Return the [x, y] coordinate for the center point of the cell that contains the specified text.  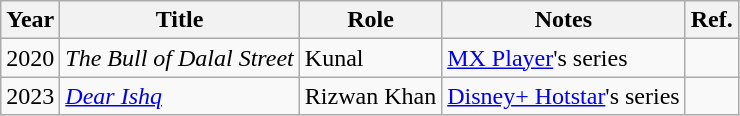
2020 [30, 58]
Title [180, 20]
Dear Ishq [180, 96]
Disney+ Hotstar's series [564, 96]
Rizwan Khan [370, 96]
2023 [30, 96]
Notes [564, 20]
Year [30, 20]
The Bull of Dalal Street [180, 58]
Kunal [370, 58]
Ref. [712, 20]
MX Player's series [564, 58]
Role [370, 20]
